Search for the cell housing the specified text and yield its [X, Y] center coordinate. 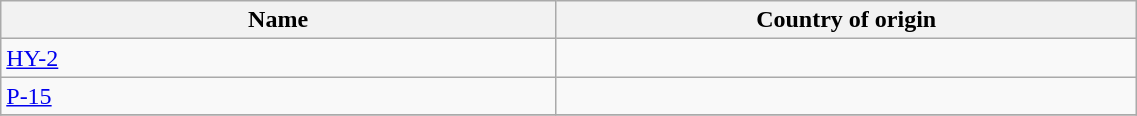
HY-2 [278, 58]
Name [278, 20]
Country of origin [846, 20]
P-15 [278, 96]
